Identify which cell holds the provided text, then report its [X, Y] central coordinate. 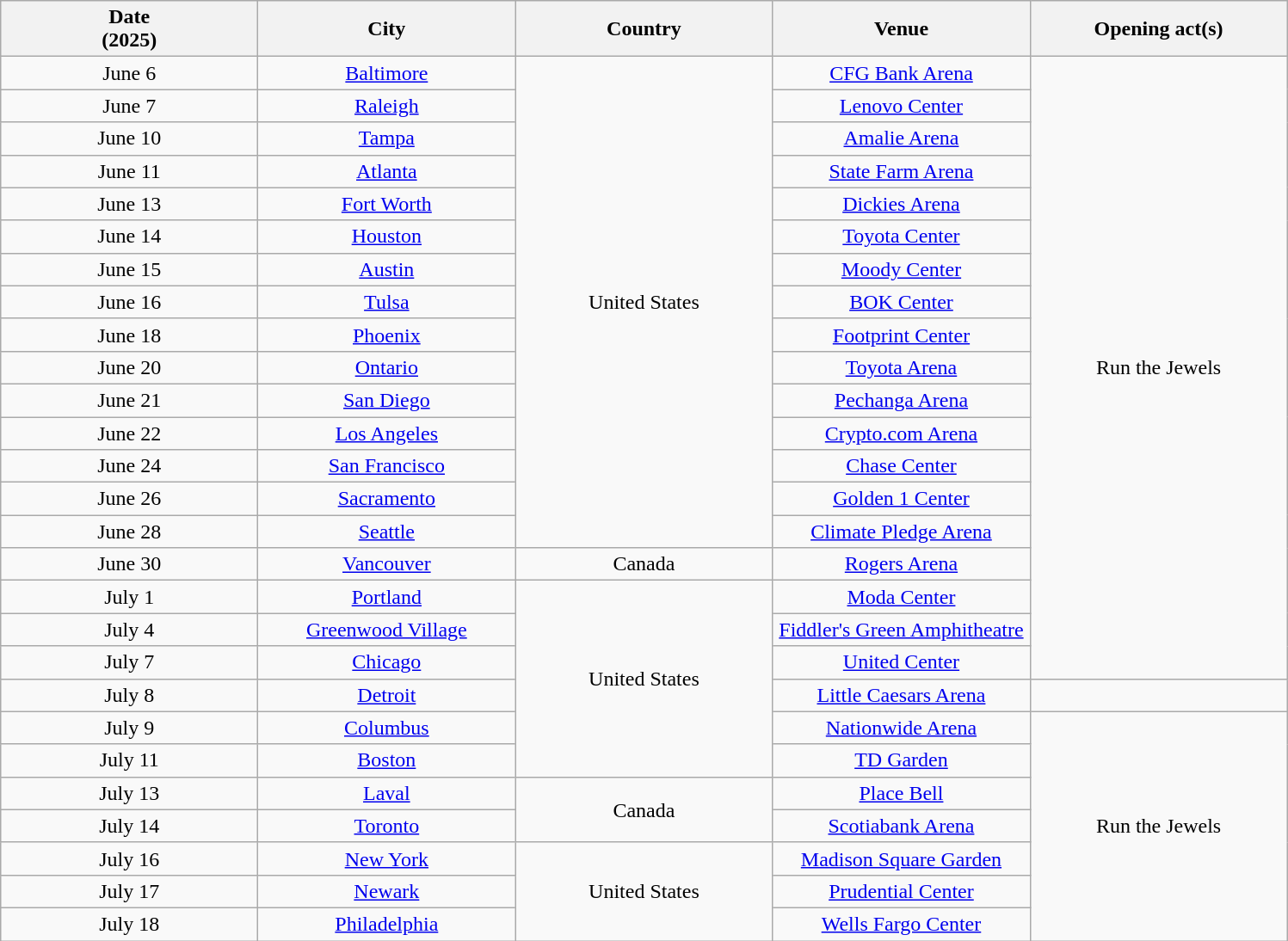
Fort Worth [387, 204]
Vancouver [387, 564]
June 22 [129, 433]
June 24 [129, 466]
Raleigh [387, 106]
Fiddler's Green Amphitheatre [902, 630]
June 14 [129, 237]
Dickies Arena [902, 204]
Philadelphia [387, 924]
Climate Pledge Arena [902, 532]
Venue [902, 29]
Country [644, 29]
Baltimore [387, 73]
Tampa [387, 138]
Little Caesars Arena [902, 695]
Prudential Center [902, 891]
July 8 [129, 695]
Chase Center [902, 466]
San Diego [387, 400]
United Center [902, 662]
Portland [387, 597]
July 18 [129, 924]
Scotiabank Arena [902, 826]
June 18 [129, 335]
July 16 [129, 858]
Phoenix [387, 335]
Moda Center [902, 597]
July 14 [129, 826]
Pechanga Arena [902, 400]
June 13 [129, 204]
July 17 [129, 891]
State Farm Arena [902, 171]
Ontario [387, 367]
Boston [387, 760]
Tulsa [387, 302]
June 30 [129, 564]
Opening act(s) [1158, 29]
June 21 [129, 400]
June 6 [129, 73]
June 20 [129, 367]
CFG Bank Arena [902, 73]
Sacramento [387, 499]
June 15 [129, 269]
Seattle [387, 532]
June 7 [129, 106]
June 11 [129, 171]
Lenovo Center [902, 106]
Rogers Arena [902, 564]
Madison Square Garden [902, 858]
Toronto [387, 826]
Moody Center [902, 269]
Date(2025) [129, 29]
Toyota Center [902, 237]
San Francisco [387, 466]
June 10 [129, 138]
Detroit [387, 695]
City [387, 29]
Laval [387, 793]
Nationwide Arena [902, 728]
Golden 1 Center [902, 499]
New York [387, 858]
Atlanta [387, 171]
June 16 [129, 302]
July 11 [129, 760]
BOK Center [902, 302]
Austin [387, 269]
Los Angeles [387, 433]
Place Bell [902, 793]
July 4 [129, 630]
July 9 [129, 728]
Chicago [387, 662]
June 28 [129, 532]
July 1 [129, 597]
Amalie Arena [902, 138]
Newark [387, 891]
Houston [387, 237]
Crypto.com Arena [902, 433]
Columbus [387, 728]
TD Garden [902, 760]
June 26 [129, 499]
Greenwood Village [387, 630]
July 13 [129, 793]
July 7 [129, 662]
Toyota Arena [902, 367]
Wells Fargo Center [902, 924]
Footprint Center [902, 335]
